Locate the cell with the specified text and output its [x, y] center coordinate. 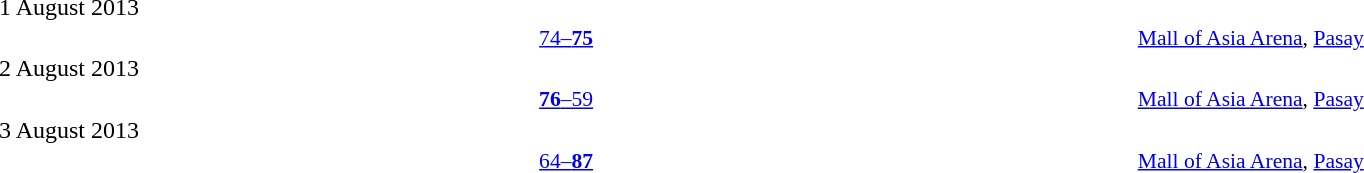
76–59 [566, 99]
74–75 [566, 38]
